Output the (x, y) coordinate of the center of the cell containing the given text.  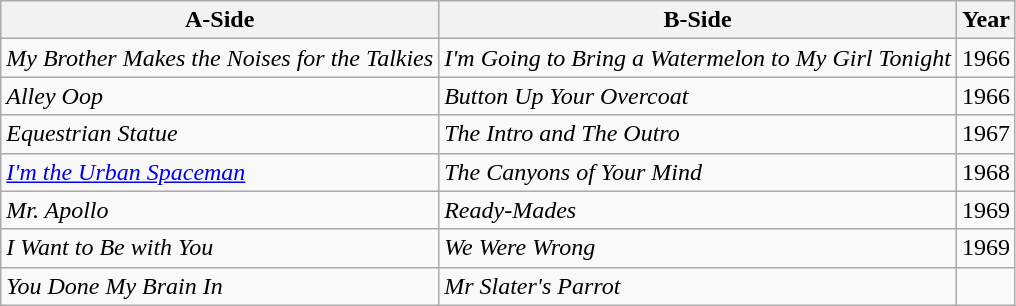
The Intro and The Outro (698, 134)
The Canyons of Your Mind (698, 172)
I Want to Be with You (220, 248)
A-Side (220, 20)
Ready-Mades (698, 210)
I'm the Urban Spaceman (220, 172)
We Were Wrong (698, 248)
1967 (986, 134)
1968 (986, 172)
B-Side (698, 20)
You Done My Brain In (220, 286)
Equestrian Statue (220, 134)
I'm Going to Bring a Watermelon to My Girl Tonight (698, 58)
Mr. Apollo (220, 210)
My Brother Makes the Noises for the Talkies (220, 58)
Button Up Your Overcoat (698, 96)
Mr Slater's Parrot (698, 286)
Year (986, 20)
Alley Oop (220, 96)
